Find where the given text appears and provide that cell's center as [X, Y] coordinate. 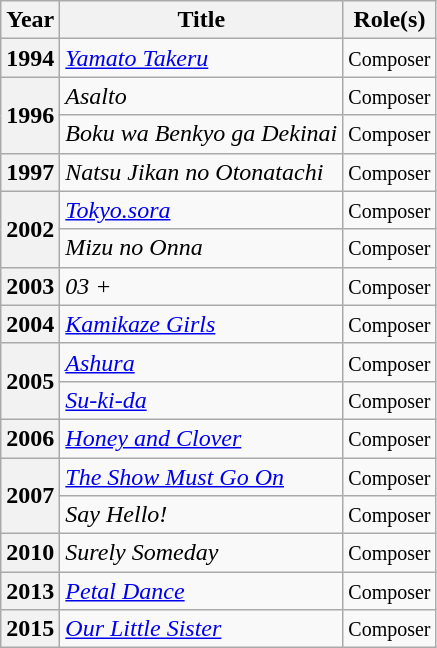
2003 [30, 286]
Title [202, 20]
Asalto [202, 96]
1994 [30, 58]
Tokyo.sora [202, 210]
2004 [30, 324]
Kamikaze Girls [202, 324]
Honey and Clover [202, 438]
2006 [30, 438]
2005 [30, 381]
03 + [202, 286]
Petal Dance [202, 591]
Yamato Takeru [202, 58]
Natsu Jikan no Otonatachi [202, 172]
2015 [30, 629]
Mizu no Onna [202, 248]
Surely Someday [202, 553]
1996 [30, 115]
The Show Must Go On [202, 477]
2002 [30, 229]
Boku wa Benkyo ga Dekinai [202, 134]
Year [30, 20]
2010 [30, 553]
Su-ki-da [202, 400]
Our Little Sister [202, 629]
1997 [30, 172]
2007 [30, 496]
Say Hello! [202, 515]
Role(s) [390, 20]
2013 [30, 591]
Ashura [202, 362]
